Search for the cell housing the specified text and yield its (X, Y) center coordinate. 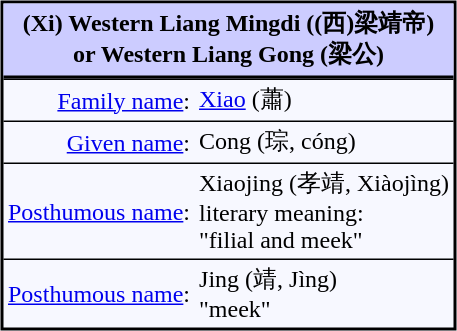
Given name: (100, 141)
Xiao (蕭) (324, 99)
Xiaojing (孝靖, Xiàojìng)literary meaning:"filial and meek" (324, 210)
Jing (靖, Jìng)"meek" (324, 292)
Cong (琮, cóng) (324, 141)
Family name: (100, 99)
(Xi) Western Liang Mingdi ((西)梁靖帝)or Western Liang Gong (梁公) (229, 42)
